Scan for the cell matching the given text and deliver its [X, Y] coordinate at center. 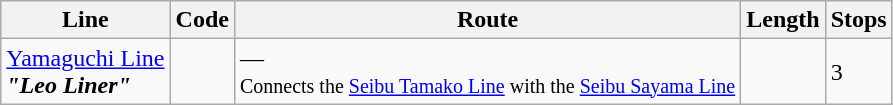
Yamaguchi Line"Leo Liner" [86, 72]
Stops [858, 20]
3 [858, 72]
Route [487, 20]
Code [202, 20]
Line [86, 20]
Length [783, 20]
— Connects the Seibu Tamako Line with the Seibu Sayama Line [487, 72]
